Return the (x, y) coordinate for the center point of the cell that contains the specified text.  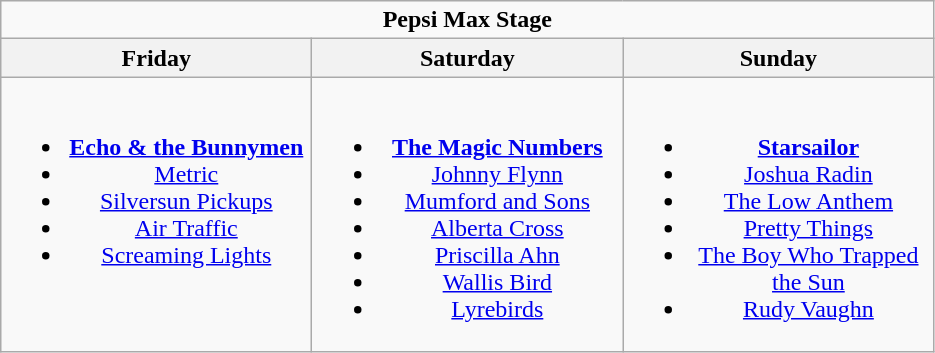
StarsailorJoshua RadinThe Low AnthemPretty ThingsThe Boy Who Trapped the SunRudy Vaughn (778, 214)
Sunday (778, 58)
Echo & the BunnymenMetricSilversun PickupsAir TrafficScreaming Lights (156, 214)
Friday (156, 58)
The Magic NumbersJohnny FlynnMumford and SonsAlberta CrossPriscilla AhnWallis BirdLyrebirds (468, 214)
Saturday (468, 58)
Pepsi Max Stage (468, 20)
